Search for the cell housing the specified text and yield its [x, y] center coordinate. 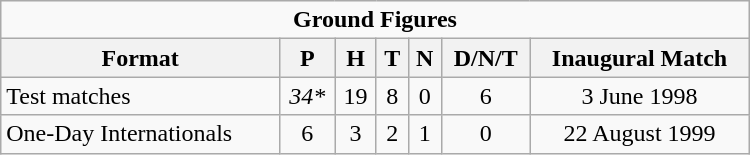
T [392, 58]
22 August 1999 [640, 134]
Inaugural Match [640, 58]
N [424, 58]
D/N/T [485, 58]
Format [140, 58]
1 [424, 134]
2 [392, 134]
Test matches [140, 96]
8 [392, 96]
3 [356, 134]
H [356, 58]
One-Day Internationals [140, 134]
19 [356, 96]
P [308, 58]
3 June 1998 [640, 96]
34* [308, 96]
Ground Figures [375, 20]
